Provide the [x, y] coordinate of the cell's center where the given text is located.  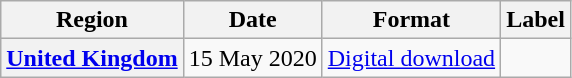
15 May 2020 [252, 58]
Digital download [411, 58]
Label [536, 20]
Format [411, 20]
United Kingdom [92, 58]
Region [92, 20]
Date [252, 20]
